For the text-containing cell, return its midpoint in [x, y] coordinate format. 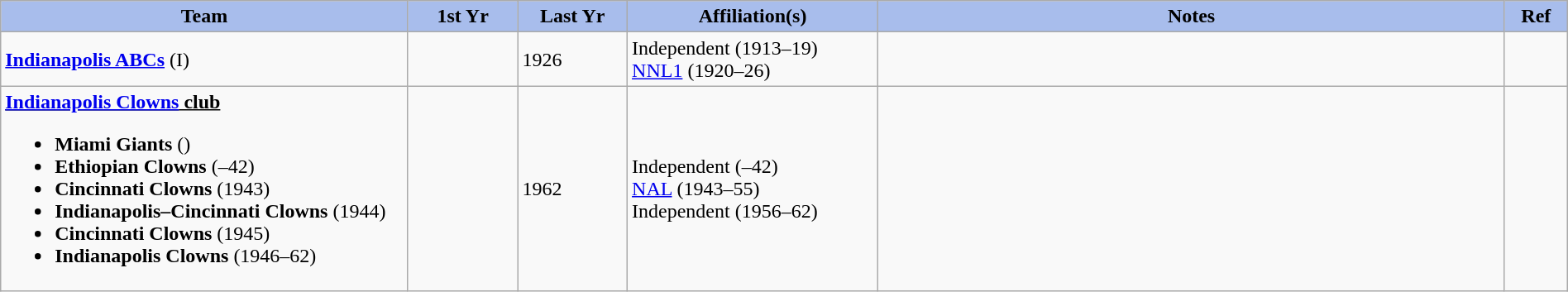
Notes [1192, 17]
Indianapolis ABCs (I) [205, 60]
1962 [572, 189]
1st Yr [463, 17]
Independent (1913–19)NNL1 (1920–26) [753, 60]
Last Yr [572, 17]
1926 [572, 60]
Affiliation(s) [753, 17]
Ref [1536, 17]
Team [205, 17]
Independent (–42)NAL (1943–55)Independent (1956–62) [753, 189]
